Provide the [X, Y] coordinate of the cell's center where the given text is located.  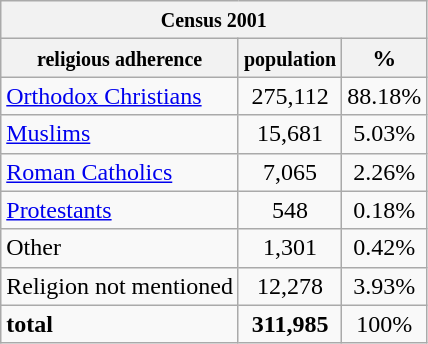
Other [120, 248]
15,681 [290, 134]
3.93% [384, 286]
Muslims [120, 134]
0.42% [384, 248]
Protestants [120, 210]
88.18% [384, 96]
Census 2001 [214, 20]
5.03% [384, 134]
275,112 [290, 96]
Religion not mentioned [120, 286]
548 [290, 210]
Roman Catholics [120, 172]
311,985 [290, 324]
1,301 [290, 248]
religious adherence [120, 58]
12,278 [290, 286]
2.26% [384, 172]
total [120, 324]
100% [384, 324]
% [384, 58]
7,065 [290, 172]
population [290, 58]
Orthodox Christians [120, 96]
0.18% [384, 210]
